Pinpoint the cell where the given text exists, returning its [x, y] midpoint coordinate. 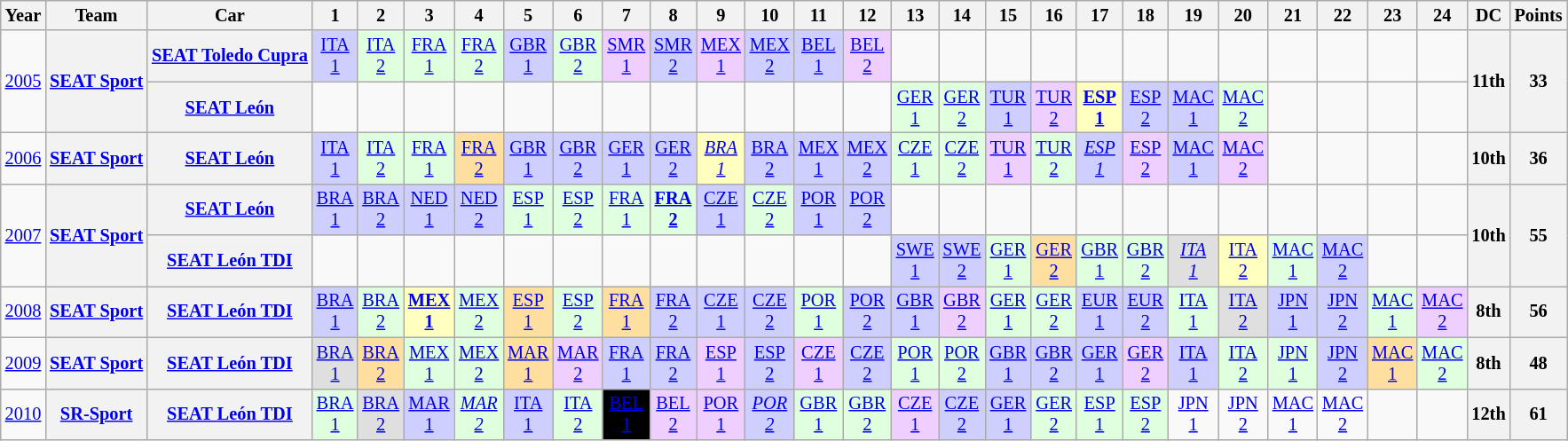
23 [1392, 15]
15 [1008, 15]
Year [23, 15]
SR-Sport [96, 414]
7 [626, 15]
20 [1243, 15]
19 [1194, 15]
11 [818, 15]
16 [1054, 15]
22 [1343, 15]
SWE2 [962, 261]
SWE1 [916, 261]
2008 [23, 311]
EUR2 [1146, 311]
56 [1539, 311]
NED1 [429, 209]
48 [1539, 363]
NED2 [479, 209]
55 [1539, 234]
2007 [23, 234]
6 [578, 15]
SEAT Toledo Cupra [230, 56]
21 [1293, 15]
33 [1539, 82]
3 [429, 15]
2005 [23, 82]
14 [962, 15]
2010 [23, 414]
Car [230, 15]
Team [96, 15]
12th [1488, 414]
2006 [23, 158]
36 [1539, 158]
12 [868, 15]
17 [1099, 15]
DC [1488, 15]
61 [1539, 414]
24 [1442, 15]
SMR2 [673, 56]
10 [770, 15]
2 [381, 15]
5 [528, 15]
11th [1488, 82]
Points [1539, 15]
EUR1 [1099, 311]
SMR1 [626, 56]
2009 [23, 363]
1 [335, 15]
18 [1146, 15]
4 [479, 15]
8 [673, 15]
13 [916, 15]
9 [721, 15]
